Detect which cell encompasses the target text, then output its [x, y] center coordinate. 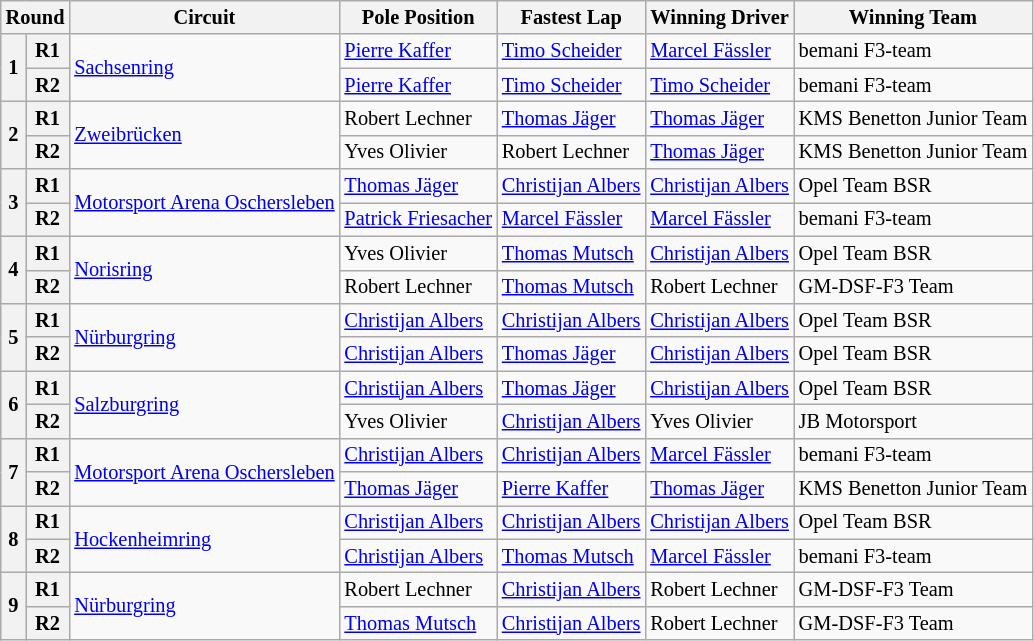
Winning Driver [719, 17]
Fastest Lap [571, 17]
Salzburgring [204, 404]
1 [14, 68]
3 [14, 202]
8 [14, 538]
7 [14, 472]
5 [14, 336]
Round [36, 17]
Zweibrücken [204, 134]
Winning Team [913, 17]
Norisring [204, 270]
4 [14, 270]
Hockenheimring [204, 538]
6 [14, 404]
Circuit [204, 17]
Pole Position [418, 17]
Sachsenring [204, 68]
JB Motorsport [913, 421]
Patrick Friesacher [418, 219]
9 [14, 606]
2 [14, 134]
